Detect which cell encompasses the target text, then output its [x, y] center coordinate. 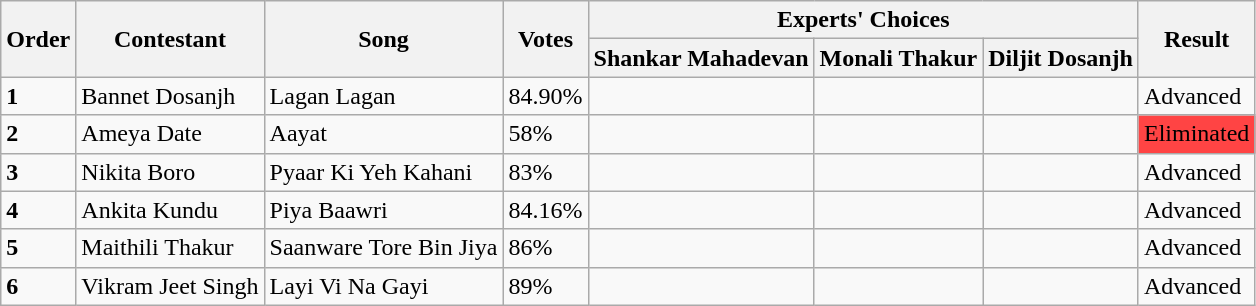
Piya Baawri [384, 210]
Layi Vi Na Gayi [384, 286]
Monali Thakur [898, 58]
6 [38, 286]
Order [38, 39]
Contestant [170, 39]
Diljit Dosanjh [1061, 58]
58% [546, 134]
Experts' Choices [863, 20]
Lagan Lagan [384, 96]
5 [38, 248]
Bannet Dosanjh [170, 96]
Shankar Mahadevan [701, 58]
2 [38, 134]
Eliminated [1196, 134]
Vikram Jeet Singh [170, 286]
Maithili Thakur [170, 248]
86% [546, 248]
Saanware Tore Bin Jiya [384, 248]
3 [38, 172]
Ameya Date [170, 134]
4 [38, 210]
Result [1196, 39]
Song [384, 39]
Votes [546, 39]
84.16% [546, 210]
83% [546, 172]
89% [546, 286]
84.90% [546, 96]
Nikita Boro [170, 172]
Ankita Kundu [170, 210]
1 [38, 96]
Pyaar Ki Yeh Kahani [384, 172]
Aayat [384, 134]
